Extract the [x, y] coordinate from the center of the cell holding the provided text.  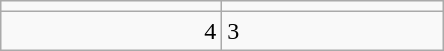
3 [332, 31]
4 [112, 31]
